Search for the cell housing the specified text and yield its (X, Y) center coordinate. 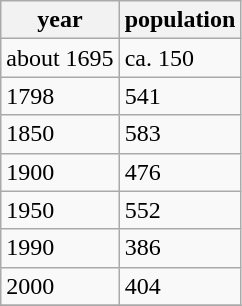
404 (180, 286)
1900 (60, 172)
476 (180, 172)
2000 (60, 286)
about 1695 (60, 58)
1798 (60, 96)
year (60, 20)
583 (180, 134)
population (180, 20)
1850 (60, 134)
541 (180, 96)
ca. 150 (180, 58)
552 (180, 210)
386 (180, 248)
1990 (60, 248)
1950 (60, 210)
